Identify which cell holds the provided text, then report its [X, Y] central coordinate. 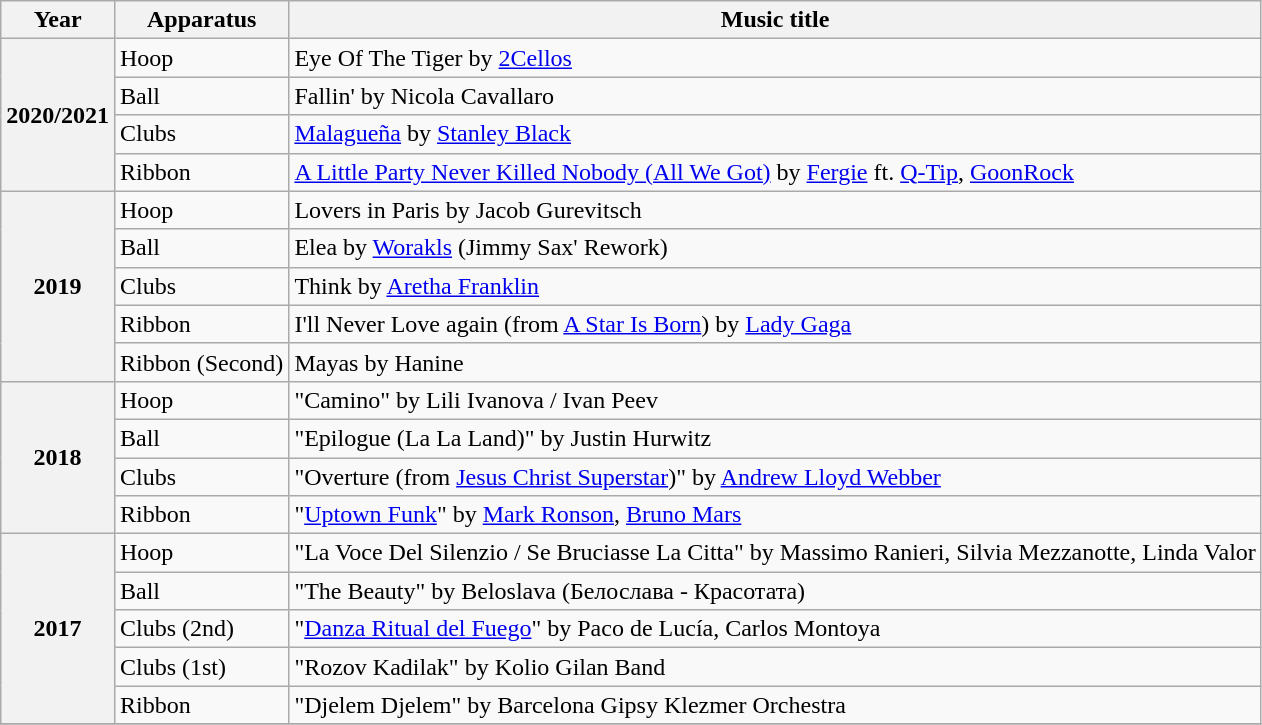
"Rozov Kadilak" by Kolio Gilan Band [775, 667]
"The Beauty" by Beloslava (Белослава - Красотата) [775, 591]
"La Voce Del Silenzio / Se Bruciasse La Citta" by Massimo Ranieri, Silvia Mezzanotte, Linda Valor [775, 553]
Think by Aretha Franklin [775, 286]
"Epilogue (La La Land)" by Justin Hurwitz [775, 438]
"Danza Ritual del Fuego" by Paco de Lucía, Carlos Montoya [775, 629]
Mayas by Hanine [775, 362]
A Little Party Never Killed Nobody (All We Got) by Fergie ft. Q-Tip, GoonRock [775, 172]
Music title [775, 20]
"Djelem Djelem" by Barcelona Gipsy Klezmer Orchestra [775, 705]
Elea by Worakls (Jimmy Sax' Rework) [775, 248]
Year [58, 20]
Lovers in Paris by Jacob Gurevitsch [775, 210]
Apparatus [201, 20]
"Overture (from Jesus Christ Superstar)" by Andrew Lloyd Webber [775, 477]
Malagueña by Stanley Black [775, 134]
2019 [58, 286]
Fallin' by Nicola Cavallaro [775, 96]
2017 [58, 629]
Ribbon (Second) [201, 362]
Clubs (1st) [201, 667]
I'll Never Love again (from A Star Is Born) by Lady Gaga [775, 324]
"Camino" by Lili Ivanova / Ivan Peev [775, 400]
Clubs (2nd) [201, 629]
2020/2021 [58, 115]
Eye Of The Tiger by 2Cellos [775, 58]
"Uptown Funk" by Mark Ronson, Bruno Mars [775, 515]
2018 [58, 457]
